Detect which cell encompasses the target text, then output its [x, y] center coordinate. 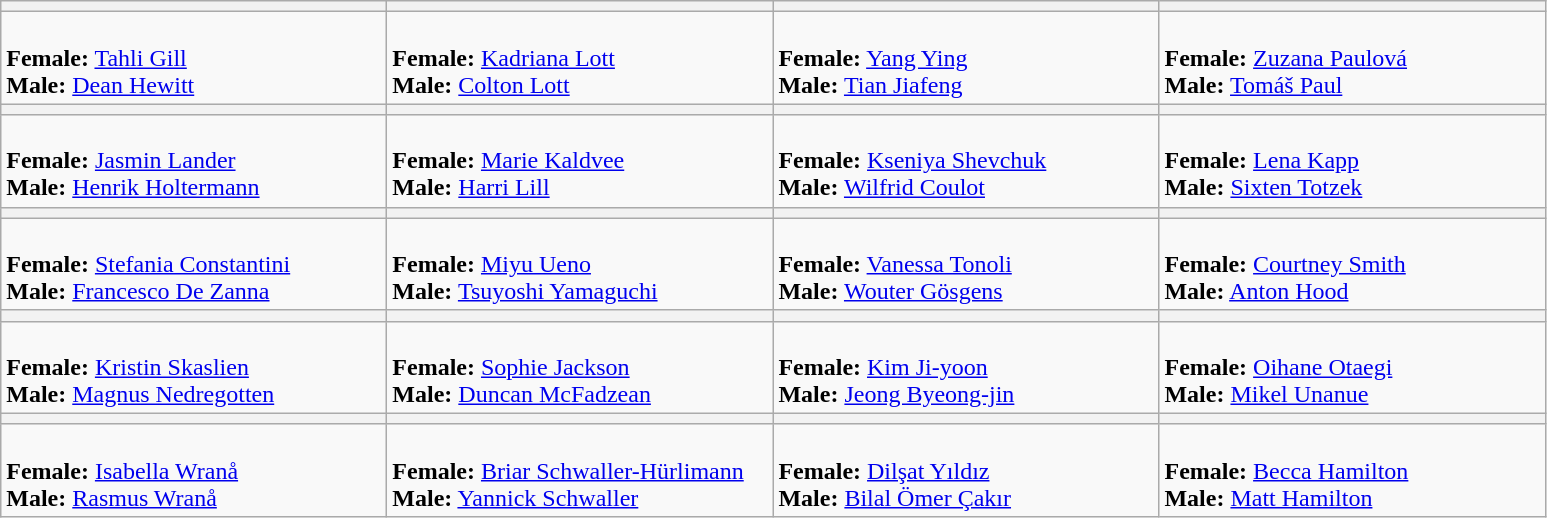
Female: Jasmin Lander Male: Henrik Holtermann [194, 161]
Female: Miyu Ueno Male: Tsuyoshi Yamaguchi [580, 264]
Female: Isabella Wranå Male: Rasmus Wranå [194, 470]
Female: Tahli Gill Male: Dean Hewitt [194, 58]
Female: Vanessa Tonoli Male: Wouter Gösgens [966, 264]
Female: Dilşat Yıldız Male: Bilal Ömer Çakır [966, 470]
Female: Yang Ying Male: Tian Jiafeng [966, 58]
Female: Becca Hamilton Male: Matt Hamilton [1352, 470]
Female: Kadriana Lott Male: Colton Lott [580, 58]
Female: Stefania Constantini Male: Francesco De Zanna [194, 264]
Female: Briar Schwaller-Hürlimann Male: Yannick Schwaller [580, 470]
Female: Kim Ji-yoon Male: Jeong Byeong-jin [966, 367]
Female: Courtney Smith Male: Anton Hood [1352, 264]
Female: Sophie Jackson Male: Duncan McFadzean [580, 367]
Female: Kristin Skaslien Male: Magnus Nedregotten [194, 367]
Female: Marie Kaldvee Male: Harri Lill [580, 161]
Female: Kseniya Shevchuk Male: Wilfrid Coulot [966, 161]
Female: Zuzana Paulová Male: Tomáš Paul [1352, 58]
Female: Oihane Otaegi Male: Mikel Unanue [1352, 367]
Female: Lena Kapp Male: Sixten Totzek [1352, 161]
